Find where the given text appears and provide that cell's center as (X, Y) coordinate. 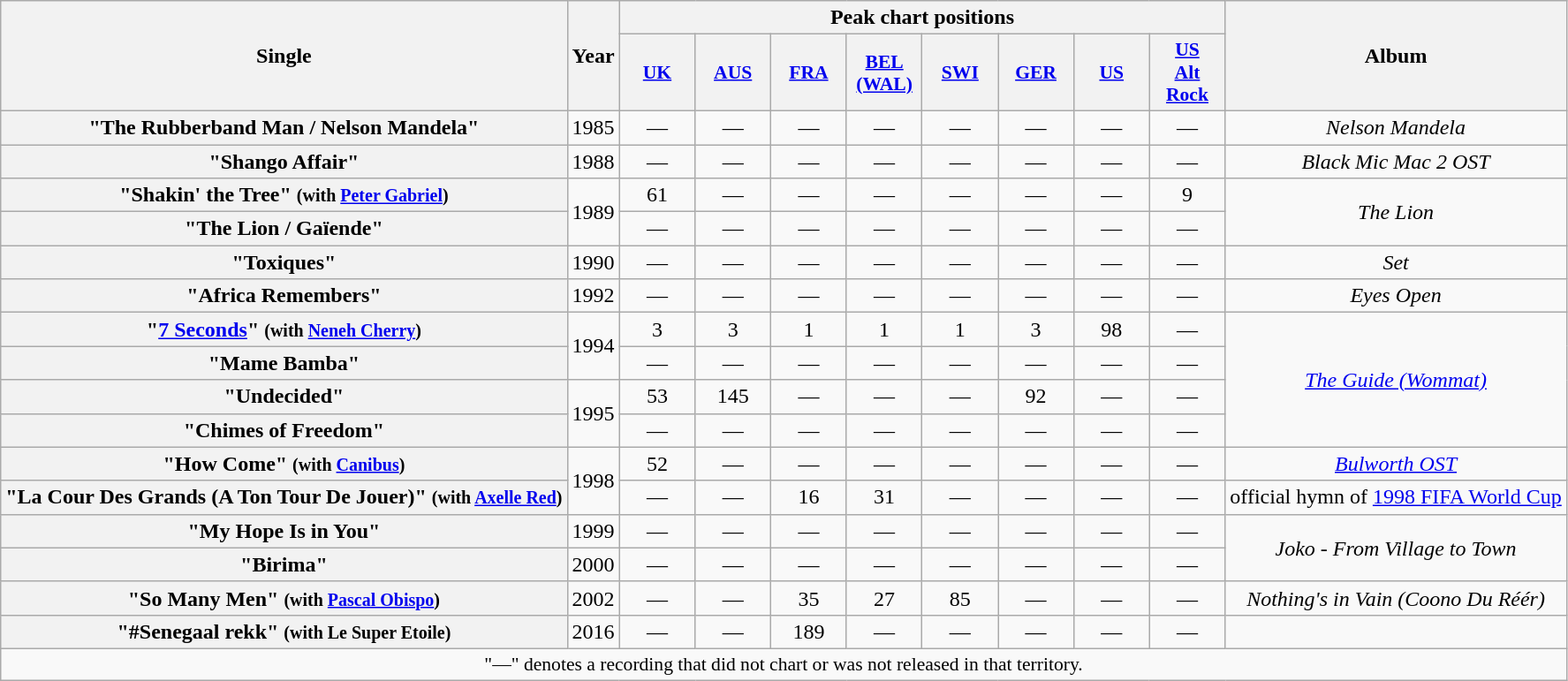
Black Mic Mac 2 OST (1396, 162)
35 (809, 598)
98 (1111, 329)
Eyes Open (1396, 296)
Album (1396, 57)
1995 (594, 413)
"Mame Bamba" (284, 363)
189 (809, 632)
Nothing's in Vain (Coono Du Réér) (1396, 598)
"My Hope Is in You" (284, 531)
1989 (594, 212)
UK (657, 72)
52 (657, 464)
"So Many Men" (with Pascal Obispo) (284, 598)
US (1111, 72)
Bulworth OST (1396, 464)
The Lion (1396, 212)
"Chimes of Freedom" (284, 430)
"#Senegaal rekk" (with Le Super Etoile) (284, 632)
Year (594, 57)
"Shakin' the Tree" (with Peter Gabriel) (284, 195)
Set (1396, 262)
SWI (960, 72)
"Shango Affair" (284, 162)
"La Cour Des Grands (A Ton Tour De Jouer)" (with Axelle Red) (284, 497)
92 (1036, 397)
"Undecided" (284, 397)
GER (1036, 72)
1985 (594, 127)
27 (884, 598)
AUS (733, 72)
1992 (594, 296)
Single (284, 57)
85 (960, 598)
2016 (594, 632)
9 (1187, 195)
"—" denotes a recording that did not chart or was not released in that territory. (784, 664)
16 (809, 497)
145 (733, 397)
official hymn of 1998 FIFA World Cup (1396, 497)
Joko - From Village to Town (1396, 548)
1999 (594, 531)
53 (657, 397)
31 (884, 497)
USAlt Rock (1187, 72)
61 (657, 195)
1994 (594, 346)
"The Rubberband Man / Nelson Mandela" (284, 127)
"How Come" (with Canibus) (284, 464)
1988 (594, 162)
"7 Seconds" (with Neneh Cherry) (284, 329)
BEL(WAL) (884, 72)
1998 (594, 480)
"Toxiques" (284, 262)
2000 (594, 564)
2002 (594, 598)
The Guide (Wommat) (1396, 380)
FRA (809, 72)
"Birima" (284, 564)
Peak chart positions (922, 18)
Nelson Mandela (1396, 127)
"Africa Remembers" (284, 296)
1990 (594, 262)
"The Lion / Gaïende" (284, 229)
